Determine the [X, Y] coordinate at the center of the cell enclosing the given text.  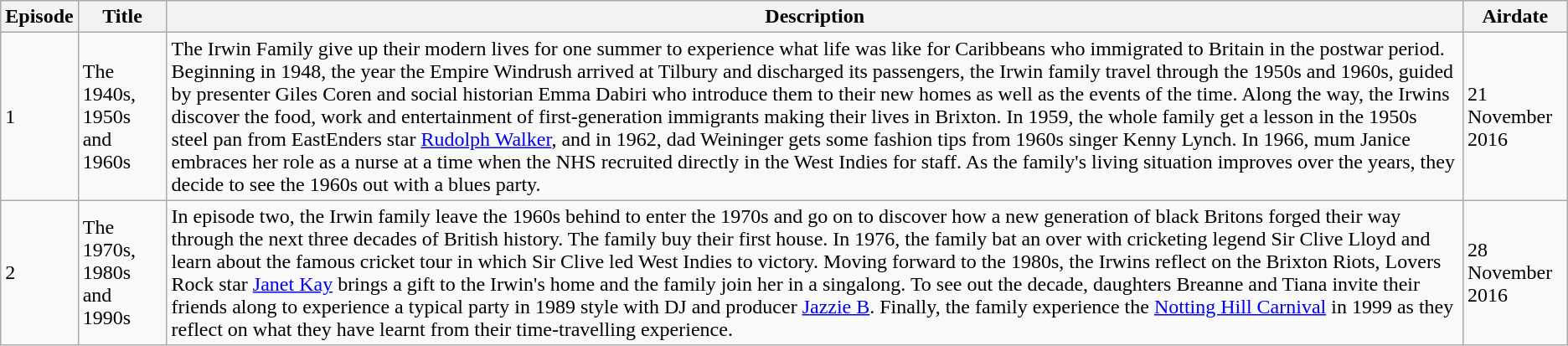
28 November 2016 [1514, 273]
The 1940s, 1950s and 1960s [122, 116]
2 [39, 273]
1 [39, 116]
Airdate [1514, 17]
The 1970s, 1980s and 1990s [122, 273]
Title [122, 17]
Episode [39, 17]
21 November 2016 [1514, 116]
Description [814, 17]
